Provide the [x, y] coordinate of the cell's center where the given text is located.  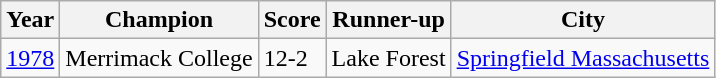
12-2 [292, 58]
1978 [30, 58]
Springfield Massachusetts [583, 58]
Champion [159, 20]
Merrimack College [159, 58]
City [583, 20]
Lake Forest [388, 58]
Year [30, 20]
Runner-up [388, 20]
Score [292, 20]
